Determine the [X, Y] coordinate at the center of the cell enclosing the given text.  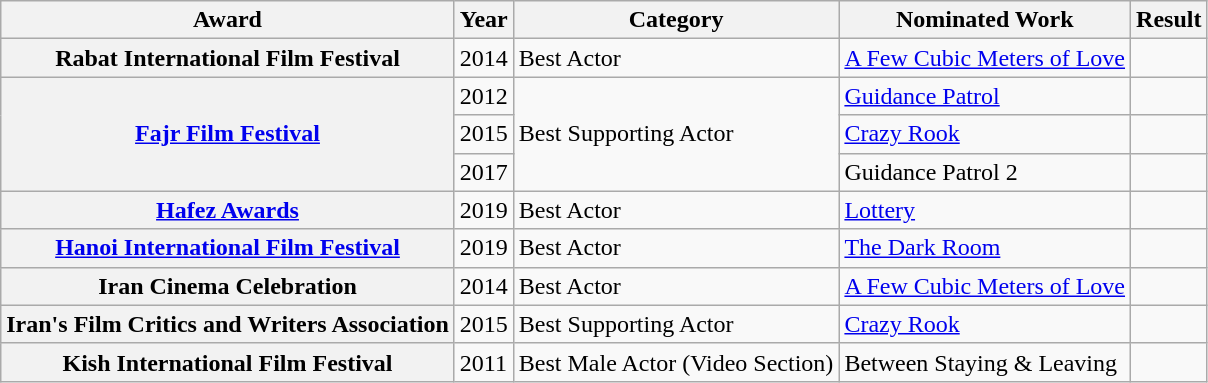
Rabat International Film Festival [228, 58]
2011 [484, 362]
Between Staying & Leaving [985, 362]
Iran Cinema Celebration [228, 286]
2017 [484, 172]
Hafez Awards [228, 210]
Nominated Work [985, 20]
Iran's Film Critics and Writers Association [228, 324]
Lottery [985, 210]
Best Male Actor (Video Section) [676, 362]
Result [1169, 20]
Award [228, 20]
Hanoi International Film Festival [228, 248]
Fajr Film Festival [228, 134]
The Dark Room [985, 248]
Guidance Patrol [985, 96]
Kish International Film Festival [228, 362]
Year [484, 20]
Guidance Patrol 2 [985, 172]
2012 [484, 96]
Category [676, 20]
